Search for the cell housing the specified text and yield its (x, y) center coordinate. 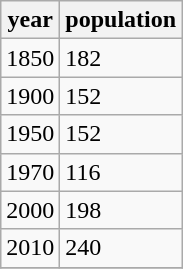
1950 (30, 134)
116 (121, 172)
population (121, 20)
2000 (30, 210)
182 (121, 58)
1850 (30, 58)
198 (121, 210)
240 (121, 248)
1900 (30, 96)
1970 (30, 172)
2010 (30, 248)
year (30, 20)
